Output the (X, Y) coordinate of the center of the cell containing the given text.  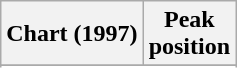
Chart (1997) (72, 34)
Peakposition (189, 34)
